Capture the cell that displays the provided text and extract its (X, Y) central coordinate. 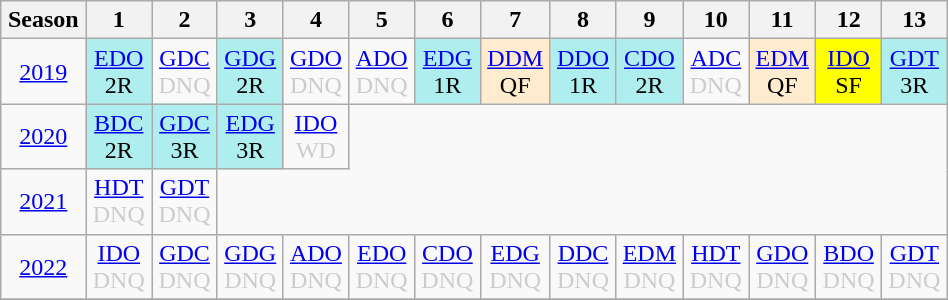
CDO2R (650, 72)
12 (849, 20)
EDG3R (250, 136)
ADCDNQ (716, 72)
2 (185, 20)
2019 (44, 72)
6 (448, 20)
Season (44, 20)
11 (782, 20)
3 (250, 20)
4 (316, 20)
2022 (44, 266)
IDOSF (849, 72)
DDO1R (583, 72)
GDT3R (914, 72)
9 (650, 20)
DDMQF (515, 72)
GDG2R (250, 72)
7 (515, 20)
CDODNQ (448, 266)
EDODNQ (382, 266)
EDMDNQ (650, 266)
DDCDNQ (583, 266)
5 (382, 20)
IDODNQ (119, 266)
GDGDNQ (250, 266)
BDC2R (119, 136)
BDODNQ (849, 266)
EDGDNQ (515, 266)
13 (914, 20)
2021 (44, 202)
2020 (44, 136)
1 (119, 20)
8 (583, 20)
EDG1R (448, 72)
EDMQF (782, 72)
EDO2R (119, 72)
10 (716, 20)
IDOWD (316, 136)
GDC3R (185, 136)
